Find where the given text appears and provide that cell's center as [X, Y] coordinate. 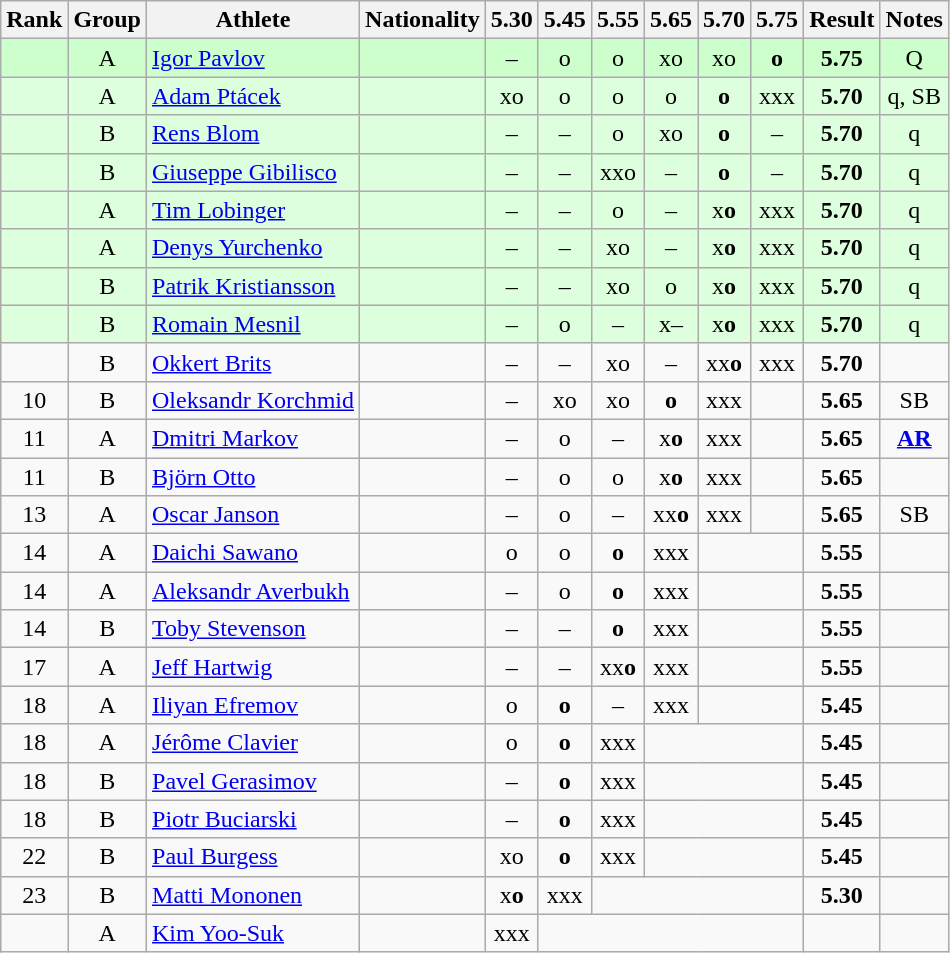
Okkert Brits [254, 362]
q, SB [914, 96]
Aleksandr Averbukh [254, 591]
Giuseppe Gibilisco [254, 172]
Igor Pavlov [254, 58]
Romain Mesnil [254, 324]
Dmitri Markov [254, 438]
Athlete [254, 20]
Result [842, 20]
Daichi Sawano [254, 553]
Matti Mononen [254, 895]
10 [34, 400]
23 [34, 895]
Iliyan Efremov [254, 705]
Patrik Kristiansson [254, 286]
17 [34, 667]
Denys Yurchenko [254, 248]
Oscar Janson [254, 515]
Rank [34, 20]
Notes [914, 20]
Paul Burgess [254, 857]
Björn Otto [254, 477]
x– [670, 324]
Q [914, 58]
Kim Yoo-Suk [254, 933]
Piotr Buciarski [254, 819]
AR [914, 438]
Oleksandr Korchmid [254, 400]
Jérôme Clavier [254, 743]
Toby Stevenson [254, 629]
22 [34, 857]
Adam Ptácek [254, 96]
Group [108, 20]
Nationality [423, 20]
Rens Blom [254, 134]
13 [34, 515]
Tim Lobinger [254, 210]
Pavel Gerasimov [254, 781]
Jeff Hartwig [254, 667]
